Find where the given text appears and provide that cell's center as [X, Y] coordinate. 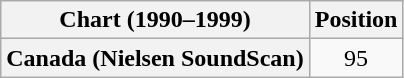
Chart (1990–1999) [155, 20]
95 [356, 58]
Canada (Nielsen SoundScan) [155, 58]
Position [356, 20]
